Scan for the cell matching the given text and deliver its (x, y) coordinate at center. 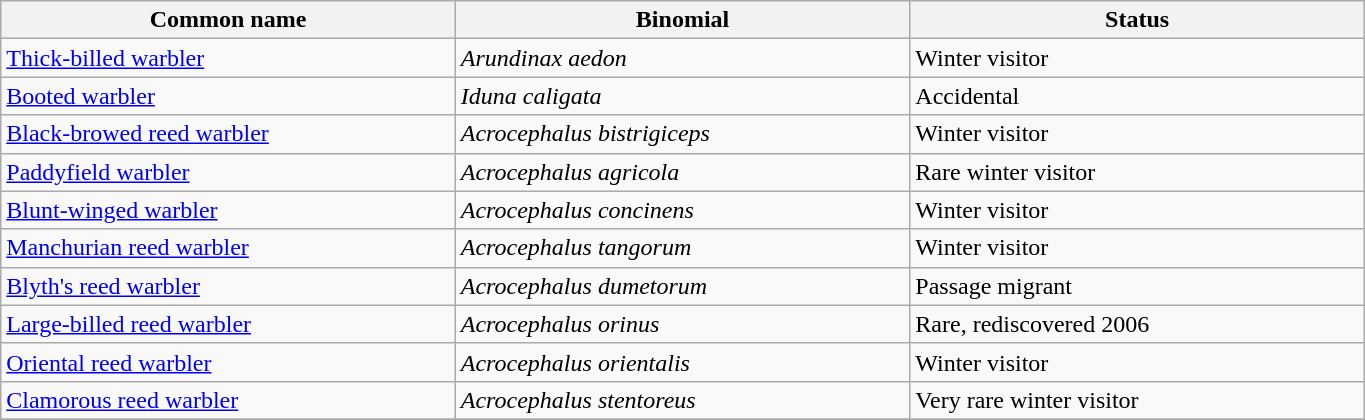
Rare, rediscovered 2006 (1138, 324)
Oriental reed warbler (228, 362)
Acrocephalus bistrigiceps (682, 134)
Black-browed reed warbler (228, 134)
Binomial (682, 20)
Acrocephalus dumetorum (682, 286)
Clamorous reed warbler (228, 400)
Acrocephalus orinus (682, 324)
Accidental (1138, 96)
Large-billed reed warbler (228, 324)
Blunt-winged warbler (228, 210)
Blyth's reed warbler (228, 286)
Rare winter visitor (1138, 172)
Acrocephalus concinens (682, 210)
Very rare winter visitor (1138, 400)
Iduna caligata (682, 96)
Thick-billed warbler (228, 58)
Passage migrant (1138, 286)
Acrocephalus orientalis (682, 362)
Common name (228, 20)
Manchurian reed warbler (228, 248)
Acrocephalus agricola (682, 172)
Status (1138, 20)
Acrocephalus stentoreus (682, 400)
Paddyfield warbler (228, 172)
Acrocephalus tangorum (682, 248)
Arundinax aedon (682, 58)
Booted warbler (228, 96)
